Scan for the cell matching the given text and deliver its [X, Y] coordinate at center. 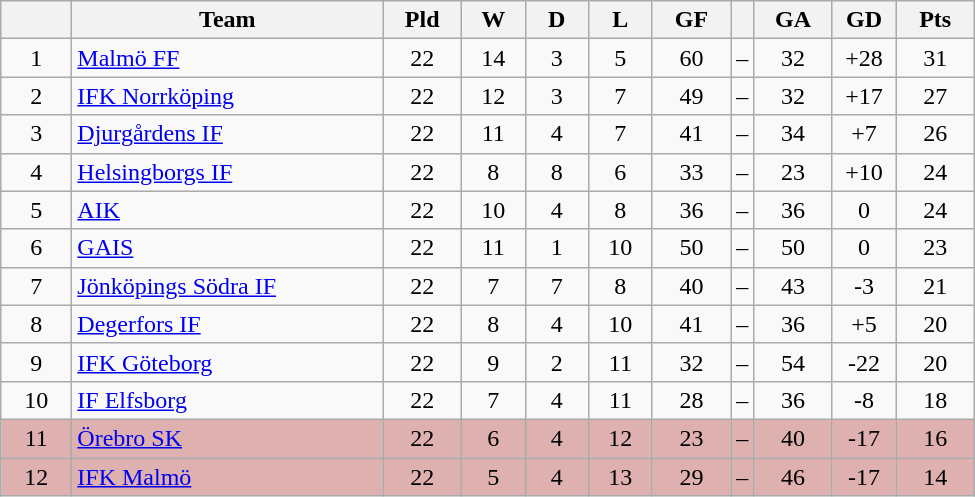
Helsingborgs IF [228, 172]
Örebro SK [228, 438]
60 [692, 58]
Pld [422, 20]
Degerfors IF [228, 324]
D [557, 20]
IFK Norrköping [228, 96]
Pts [936, 20]
13 [621, 477]
26 [936, 134]
27 [936, 96]
Malmö FF [228, 58]
54 [794, 362]
IF Elfsborg [228, 400]
34 [794, 134]
43 [794, 286]
IFK Malmö [228, 477]
33 [692, 172]
18 [936, 400]
+5 [864, 324]
Jönköpings Södra IF [228, 286]
L [621, 20]
29 [692, 477]
GA [794, 20]
21 [936, 286]
Team [228, 20]
+28 [864, 58]
28 [692, 400]
-8 [864, 400]
+10 [864, 172]
AIK [228, 210]
49 [692, 96]
W [493, 20]
GD [864, 20]
GF [692, 20]
Djurgårdens IF [228, 134]
GAIS [228, 248]
-3 [864, 286]
+17 [864, 96]
16 [936, 438]
-22 [864, 362]
31 [936, 58]
IFK Göteborg [228, 362]
46 [794, 477]
+7 [864, 134]
